Return the [X, Y] coordinate for the center point of the cell that contains the specified text.  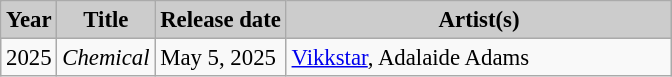
Year [29, 20]
Vikkstar, Adalaide Adams [479, 58]
Release date [220, 20]
2025 [29, 58]
Chemical [106, 58]
Title [106, 20]
Artist(s) [479, 20]
May 5, 2025 [220, 58]
